Locate the cell with the specified text and output its [x, y] center coordinate. 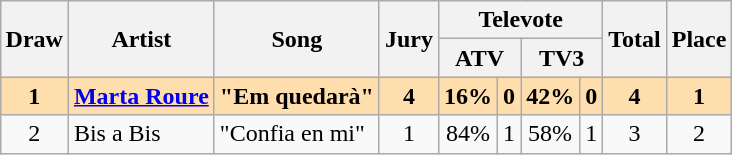
Televote [520, 20]
Bis a Bis [141, 134]
Artist [141, 39]
42% [550, 96]
"Em quedarà" [296, 96]
Marta Roure [141, 96]
Total [635, 39]
Song [296, 39]
58% [550, 134]
Draw [34, 39]
84% [468, 134]
Place [699, 39]
Jury [408, 39]
ATV [479, 58]
TV3 [562, 58]
"Confia en mi" [296, 134]
16% [468, 96]
3 [635, 134]
